From the cell containing the given text, extract its center point as (x, y) coordinate. 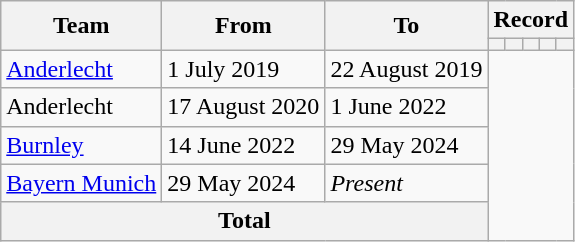
Burnley (82, 145)
Total (244, 221)
17 August 2020 (244, 107)
Bayern Munich (82, 183)
Team (82, 26)
From (244, 26)
To (406, 26)
1 July 2019 (244, 69)
22 August 2019 (406, 69)
Record (531, 20)
1 June 2022 (406, 107)
Present (406, 183)
14 June 2022 (244, 145)
